Return the (X, Y) coordinate for the center point of the cell that contains the specified text.  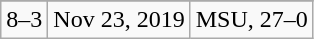
Nov 23, 2019 (119, 20)
MSU, 27–0 (252, 20)
8–3 (24, 20)
